Pinpoint the cell where the given text exists, returning its (X, Y) midpoint coordinate. 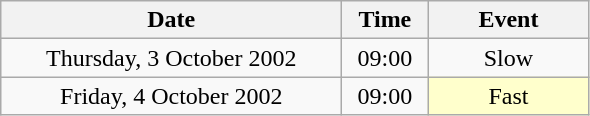
Time (385, 20)
Friday, 4 October 2002 (172, 96)
Slow (508, 58)
Date (172, 20)
Fast (508, 96)
Event (508, 20)
Thursday, 3 October 2002 (172, 58)
